Locate the cell with the specified text and output its (x, y) center coordinate. 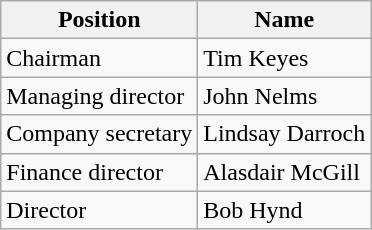
Bob Hynd (284, 210)
Director (100, 210)
Company secretary (100, 134)
Managing director (100, 96)
Chairman (100, 58)
Finance director (100, 172)
Alasdair McGill (284, 172)
Position (100, 20)
Name (284, 20)
Lindsay Darroch (284, 134)
John Nelms (284, 96)
Tim Keyes (284, 58)
